Identify which cell holds the provided text, then report its (x, y) central coordinate. 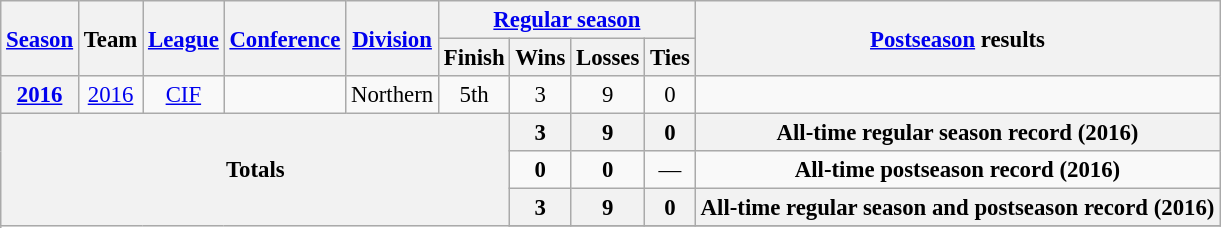
Ties (670, 58)
All-time regular season record (2016) (957, 133)
Division (392, 38)
Postseason results (957, 38)
Northern (392, 95)
Finish (474, 58)
Losses (608, 58)
Wins (540, 58)
League (184, 38)
Conference (285, 38)
Totals (256, 170)
All-time postseason record (2016) (957, 170)
CIF (184, 95)
5th (474, 95)
All-time regular season and postseason record (2016) (957, 208)
Team (110, 38)
Season (40, 38)
— (670, 170)
Regular season (566, 20)
